Locate the cell with the specified text and output its [x, y] center coordinate. 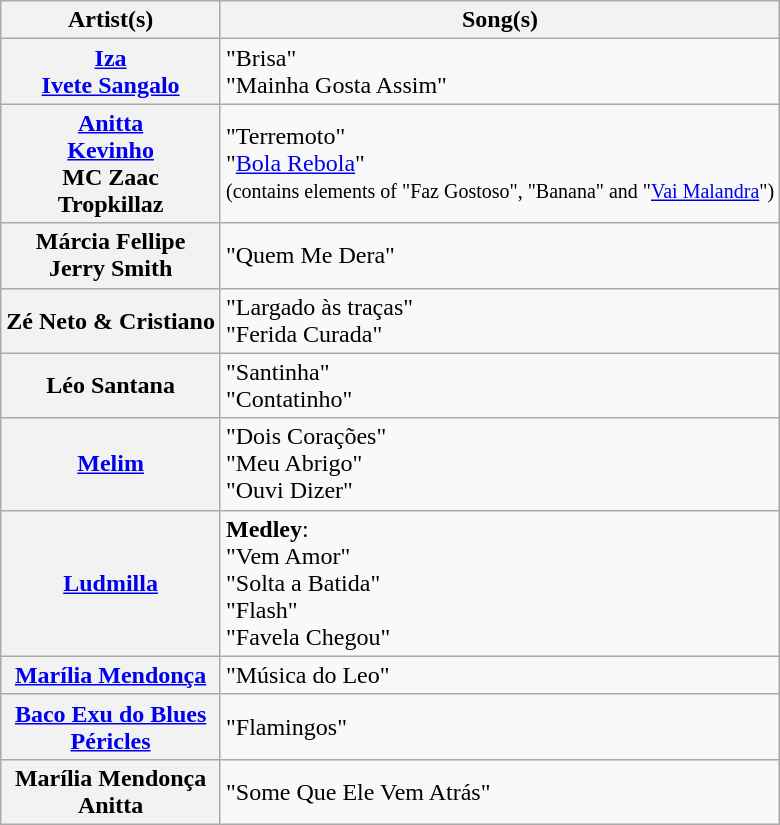
"Terremoto""Bola Rebola"(contains elements of "Faz Gostoso", "Banana" and "Vai Malandra") [500, 164]
Marília MendonçaAnitta [111, 792]
IzaIvete Sangalo [111, 72]
Baco Exu do BluesPéricles [111, 726]
"Largado às traças""Ferida Curada" [500, 320]
Léo Santana [111, 386]
AnittaKevinhoMC ZaacTropkillaz [111, 164]
Zé Neto & Cristiano [111, 320]
Ludmilla [111, 583]
Medley:"Vem Amor""Solta a Batida""Flash""Favela Chegou" [500, 583]
Márcia FellipeJerry Smith [111, 256]
Song(s) [500, 20]
"Santinha""Contatinho" [500, 386]
"Música do Leo" [500, 675]
"Dois Corações""Meu Abrigo""Ouvi Dizer" [500, 464]
"Some Que Ele Vem Atrás" [500, 792]
"Flamingos" [500, 726]
Marília Mendonça [111, 675]
"Quem Me Dera" [500, 256]
Artist(s) [111, 20]
"Brisa""Mainha Gosta Assim" [500, 72]
Melim [111, 464]
